Search for the cell housing the specified text and yield its (X, Y) center coordinate. 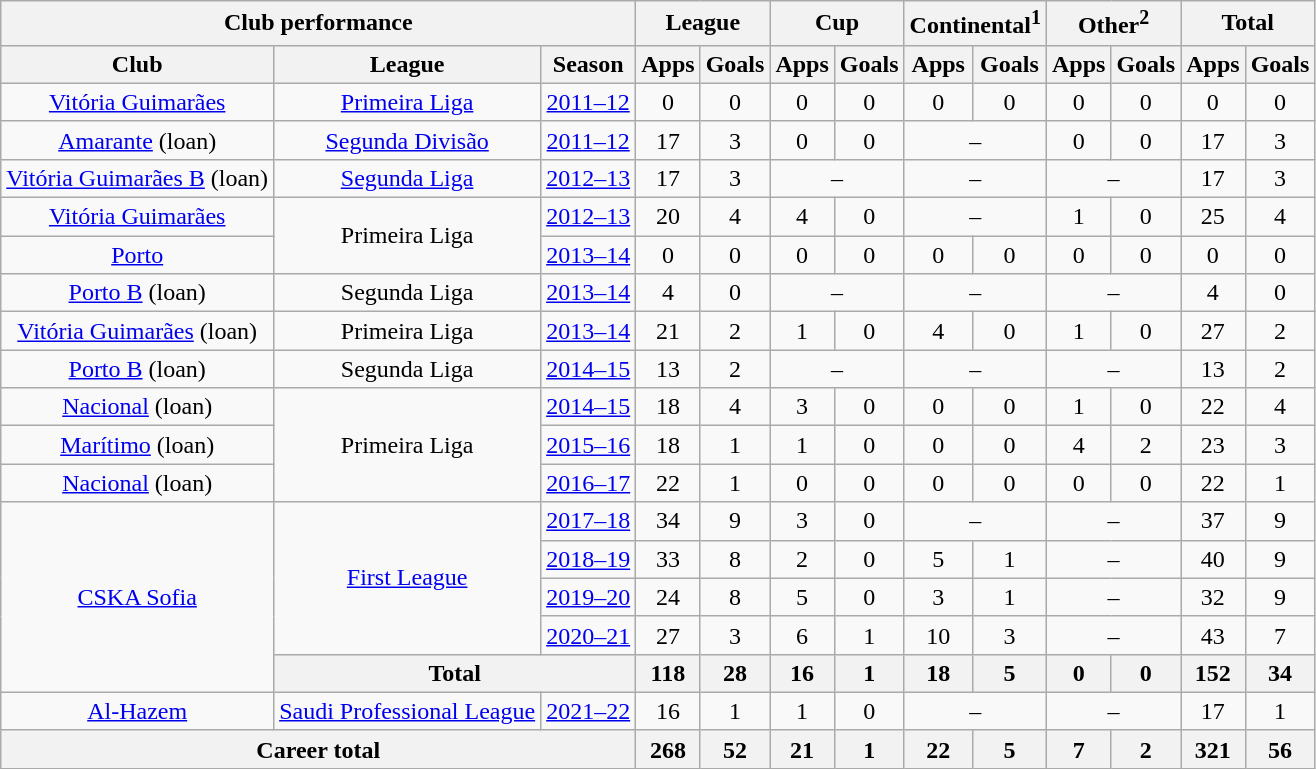
Cup (837, 24)
23 (1213, 445)
33 (668, 559)
Vitória Guimarães (loan) (138, 331)
56 (1280, 749)
6 (802, 635)
2021–22 (588, 711)
Club (138, 64)
28 (735, 673)
25 (1213, 217)
2015–16 (588, 445)
Vitória Guimarães B (loan) (138, 178)
118 (668, 673)
CSKA Sofia (138, 597)
37 (1213, 521)
2019–20 (588, 597)
43 (1213, 635)
152 (1213, 673)
Saudi Professional League (408, 711)
10 (938, 635)
Career total (318, 749)
32 (1213, 597)
52 (735, 749)
Season (588, 64)
24 (668, 597)
Amarante (loan) (138, 140)
2017–18 (588, 521)
Segunda Divisão (408, 140)
Al-Hazem (138, 711)
2018–19 (588, 559)
Porto (138, 255)
20 (668, 217)
Other2 (1113, 24)
268 (668, 749)
First League (408, 578)
40 (1213, 559)
Club performance (318, 24)
Marítimo (loan) (138, 445)
Continental1 (975, 24)
2016–17 (588, 483)
321 (1213, 749)
2020–21 (588, 635)
